Return [x, y] of the center of cell containing provided text 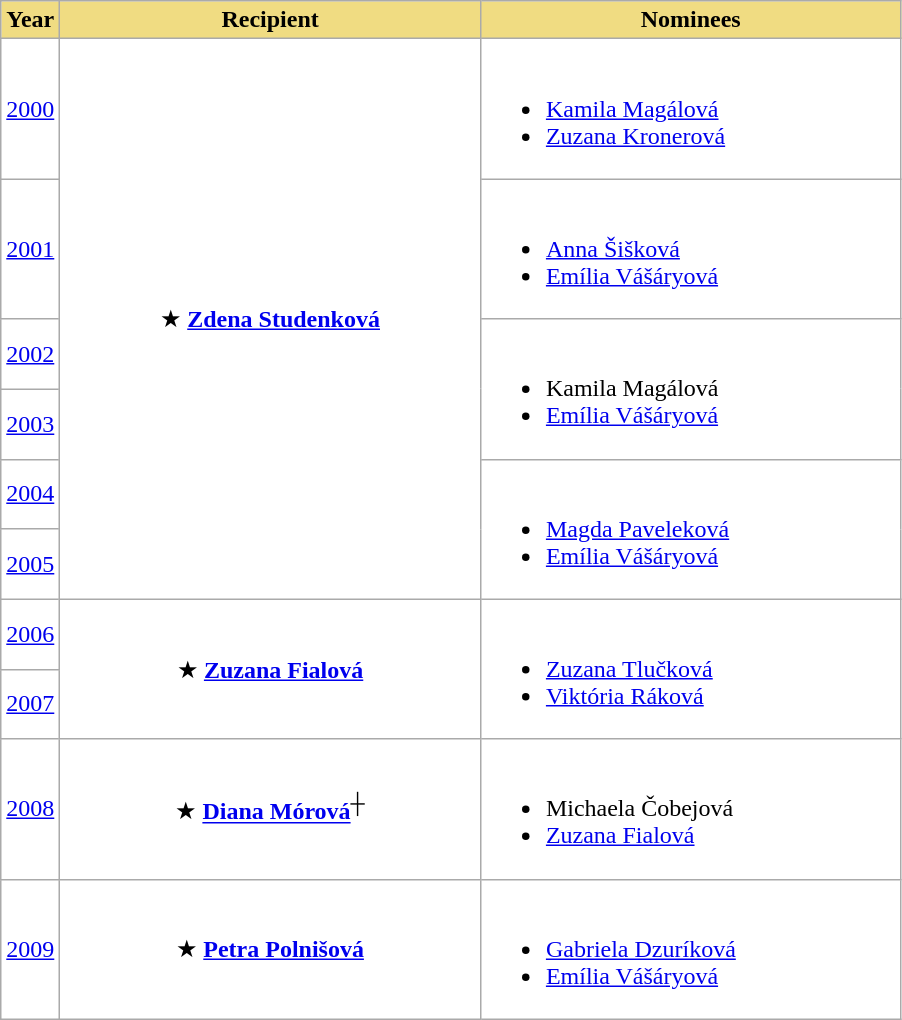
2004 [30, 494]
2005 [30, 564]
2003 [30, 424]
2009 [30, 949]
Magda PavelekováEmília Vášáryová [690, 529]
2006 [30, 634]
★ Petra Polnišová [270, 949]
Recipient [270, 20]
Kamila MagálováEmília Vášáryová [690, 389]
2001 [30, 249]
★ Zuzana Fialová [270, 669]
★ Zdena Studenková [270, 319]
Nominees [690, 20]
2000 [30, 109]
2007 [30, 704]
★ Diana Mórová┼ [270, 809]
Anna ŠiškováEmília Vášáryová [690, 249]
2008 [30, 809]
2002 [30, 354]
Kamila MagálováZuzana Kronerová [690, 109]
Michaela ČobejováZuzana Fialová [690, 809]
Year [30, 20]
Zuzana TlučkováViktória Ráková [690, 669]
Gabriela DzuríkováEmília Vášáryová [690, 949]
